From the cell containing the given text, extract its center point as (X, Y) coordinate. 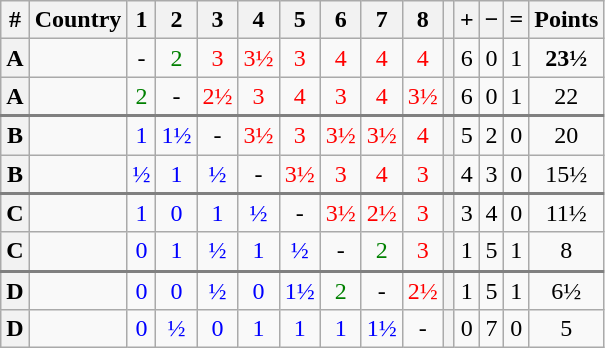
Points (566, 20)
23½ (566, 58)
+ (466, 20)
− (492, 20)
Country (78, 20)
15½ (566, 174)
22 (566, 96)
6½ (566, 290)
11½ (566, 212)
= (516, 20)
20 (566, 136)
# (15, 20)
